Identify which cell holds the provided text, then report its (X, Y) central coordinate. 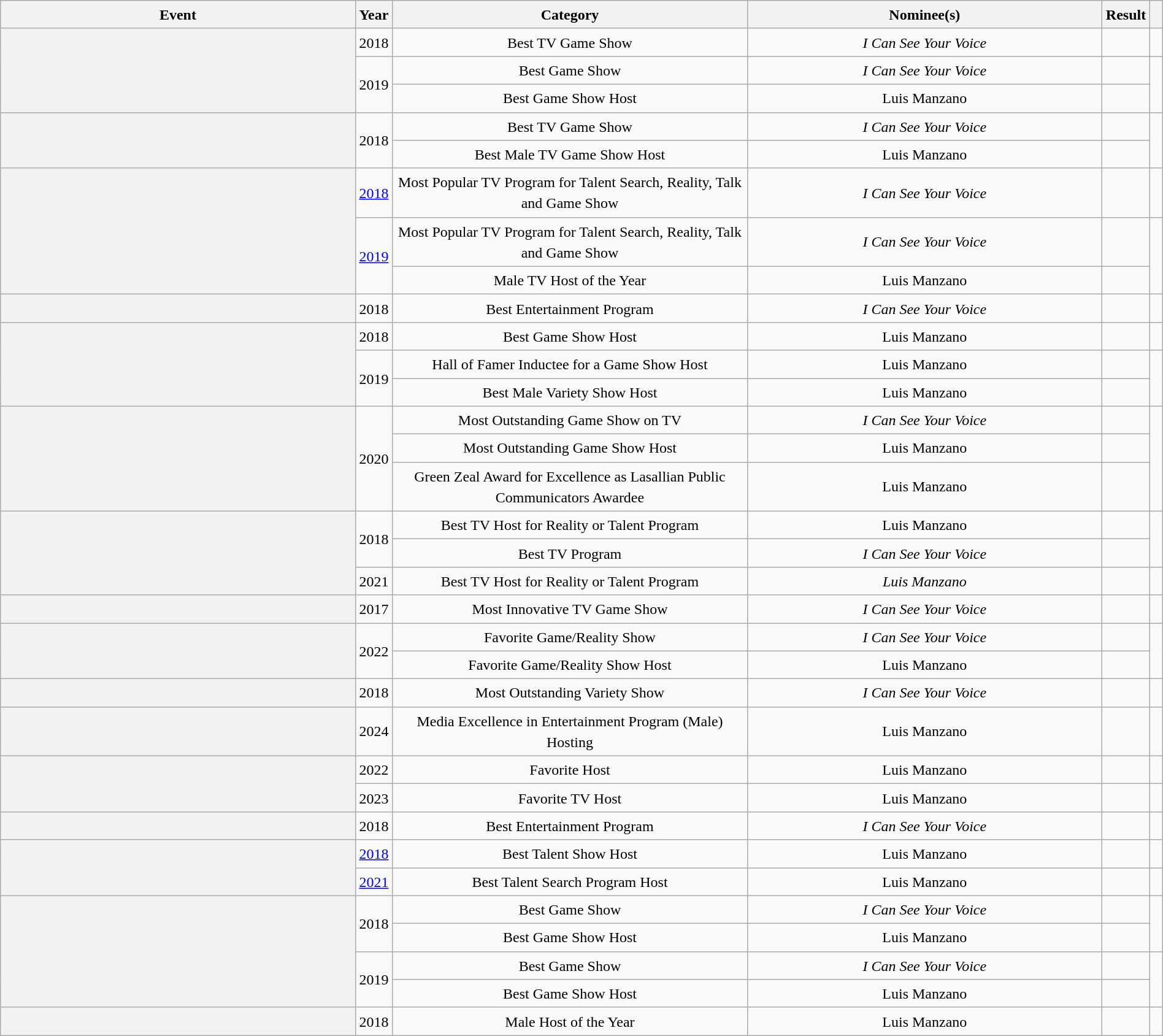
Favorite TV Host (570, 798)
Favorite Host (570, 770)
Best Male TV Game Show Host (570, 155)
2023 (374, 798)
Category (570, 15)
2017 (374, 609)
Green Zeal Award for Excellence as Lasallian Public Communicators Awardee (570, 486)
Best Talent Search Program Host (570, 881)
Event (178, 15)
Media Excellence in Entertainment Program (Male) Hosting (570, 731)
Favorite Game/Reality Show Host (570, 665)
Best TV Program (570, 553)
Best Talent Show Host (570, 854)
2024 (374, 731)
Favorite Game/Reality Show (570, 637)
Most Outstanding Game Show on TV (570, 420)
Nominee(s) (924, 15)
Most Outstanding Variety Show (570, 693)
Male Host of the Year (570, 1021)
Year (374, 15)
2020 (374, 459)
Hall of Famer Inductee for a Game Show Host (570, 364)
Most Outstanding Game Show Host (570, 448)
Best Male Variety Show Host (570, 392)
Most Innovative TV Game Show (570, 609)
Male TV Host of the Year (570, 280)
Result (1126, 15)
